From the cell containing the given text, extract its center point as [X, Y] coordinate. 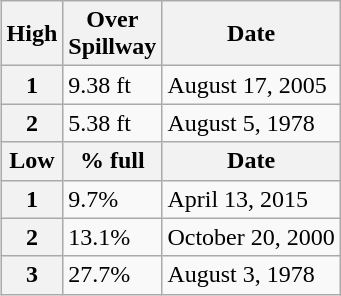
October 20, 2000 [251, 237]
OverSpillway [112, 34]
High [32, 34]
13.1% [112, 237]
Low [32, 161]
August 17, 2005 [251, 85]
3 [32, 275]
5.38 ft [112, 123]
April 13, 2015 [251, 199]
27.7% [112, 275]
9.38 ft [112, 85]
August 3, 1978 [251, 275]
August 5, 1978 [251, 123]
9.7% [112, 199]
% full [112, 161]
